Identify which cell holds the provided text, then report its [X, Y] central coordinate. 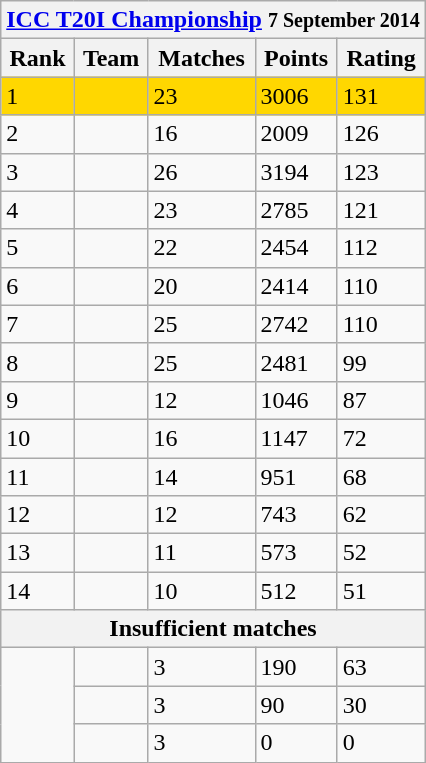
52 [381, 553]
Insufficient matches [213, 629]
131 [381, 96]
72 [381, 438]
Team [111, 58]
22 [202, 248]
7 [38, 324]
126 [381, 134]
13 [38, 553]
3006 [296, 96]
1147 [296, 438]
2481 [296, 362]
2009 [296, 134]
112 [381, 248]
Matches [202, 58]
62 [381, 515]
Points [296, 58]
5 [38, 248]
2785 [296, 210]
1 [38, 96]
2742 [296, 324]
6 [38, 286]
951 [296, 477]
87 [381, 400]
8 [38, 362]
Rating [381, 58]
2454 [296, 248]
2414 [296, 286]
573 [296, 553]
68 [381, 477]
90 [296, 705]
4 [38, 210]
3194 [296, 172]
99 [381, 362]
20 [202, 286]
63 [381, 667]
190 [296, 667]
743 [296, 515]
512 [296, 591]
2 [38, 134]
121 [381, 210]
26 [202, 172]
123 [381, 172]
9 [38, 400]
ICC T20I Championship 7 September 2014 [213, 20]
51 [381, 591]
30 [381, 705]
Rank [38, 58]
1046 [296, 400]
